Detect which cell encompasses the target text, then output its (X, Y) center coordinate. 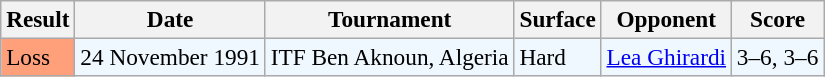
Date (170, 19)
Hard (558, 57)
24 November 1991 (170, 57)
Score (777, 19)
Loss (38, 57)
Opponent (666, 19)
ITF Ben Aknoun, Algeria (390, 57)
Tournament (390, 19)
Result (38, 19)
Surface (558, 19)
3–6, 3–6 (777, 57)
Lea Ghirardi (666, 57)
